Output the (x, y) coordinate of the center of the cell containing the given text.  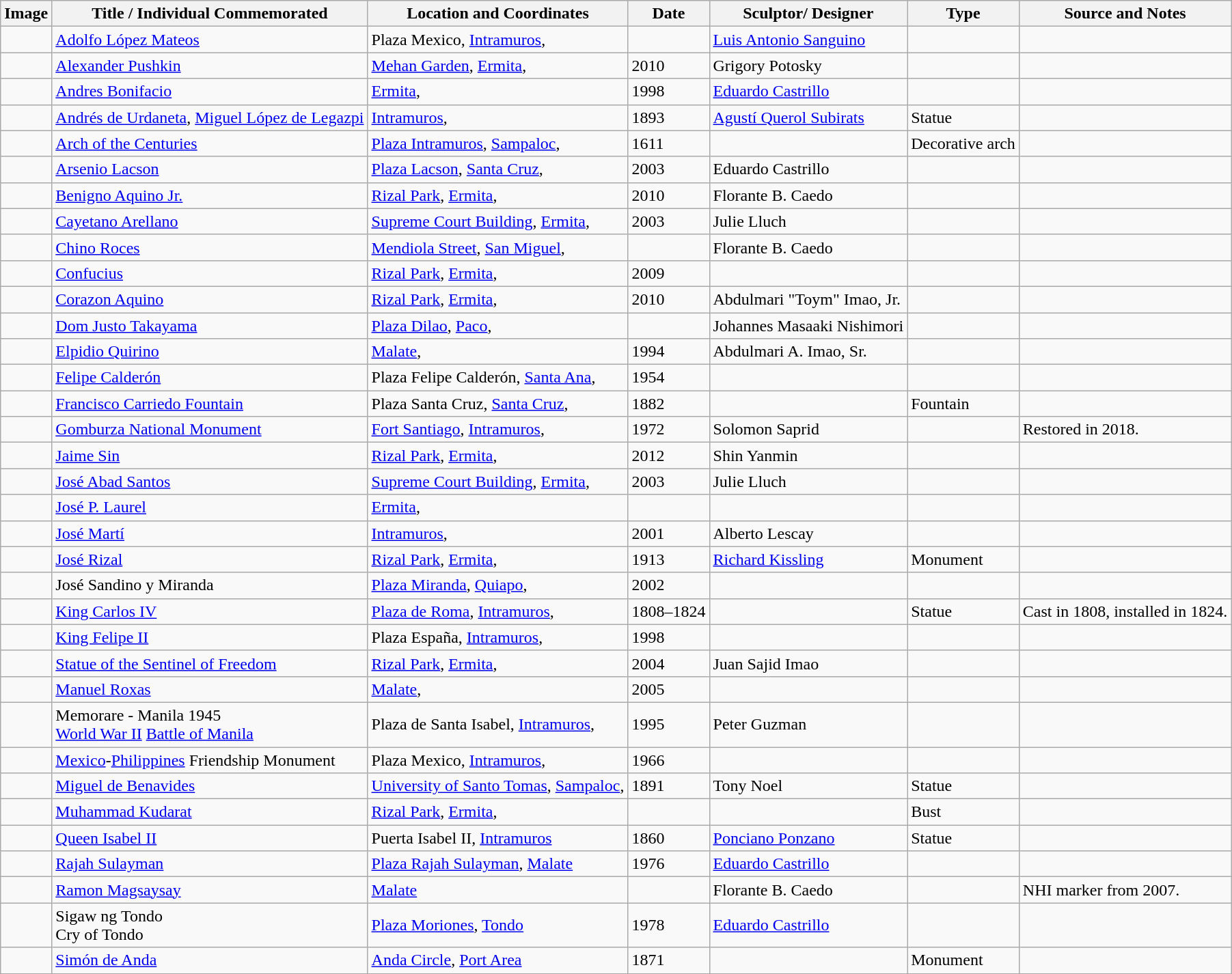
1891 (668, 786)
Gomburza National Monument (210, 430)
Corazon Aquino (210, 299)
Alberto Lescay (808, 533)
Decorative arch (963, 143)
Cayetano Arellano (210, 221)
Juan Sajid Imao (808, 663)
Manuel Roxas (210, 689)
Plaza Rajah Sulayman, Malate (497, 864)
2001 (668, 533)
Andres Bonifacio (210, 92)
2005 (668, 689)
1972 (668, 430)
University of Santo Tomas, Sampaloc, (497, 786)
King Felipe II (210, 637)
Puerta Isabel II, Intramuros (497, 838)
Confucius (210, 273)
Memorare - Manila 1945World War II Battle of Manila (210, 724)
Shin Yanmin (808, 456)
Fort Santiago, Intramuros, (497, 430)
Mehan Garden, Ermita, (497, 66)
1808–1824 (668, 611)
Plaza Santa Cruz, Santa Cruz, (497, 404)
Chino Roces (210, 247)
Type (963, 14)
Abdulmari "Toym" Imao, Jr. (808, 299)
2004 (668, 663)
Plaza Felipe Calderón, Santa Ana, (497, 378)
1976 (668, 864)
Luis Antonio Sanguino (808, 40)
Dom Justo Takayama (210, 326)
Grigory Potosky (808, 66)
Arsenio Lacson (210, 169)
Abdulmari A. Imao, Sr. (808, 352)
Peter Guzman (808, 724)
Plaza Miranda, Quiapo, (497, 585)
Plaza Intramuros, Sampaloc, (497, 143)
Malate (497, 890)
1893 (668, 117)
Plaza Lacson, Santa Cruz, (497, 169)
José Martí (210, 533)
Statue of the Sentinel of Freedom (210, 663)
Arch of the Centuries (210, 143)
Plaza España, Intramuros, (497, 637)
Cast in 1808, installed in 1824. (1125, 611)
Queen Isabel II (210, 838)
Muhammad Kudarat (210, 812)
Solomon Saprid (808, 430)
1978 (668, 925)
2012 (668, 456)
Sculptor/ Designer (808, 14)
Source and Notes (1125, 14)
Bust (963, 812)
Simón de Anda (210, 960)
1994 (668, 352)
Plaza de Santa Isabel, Intramuros, (497, 724)
Alexander Pushkin (210, 66)
Fountain (963, 404)
1995 (668, 724)
Rajah Sulayman (210, 864)
Miguel de Benavides (210, 786)
1871 (668, 960)
1860 (668, 838)
Location and Coordinates (497, 14)
Restored in 2018. (1125, 430)
1913 (668, 559)
Tony Noel (808, 786)
2002 (668, 585)
Anda Circle, Port Area (497, 960)
José Abad Santos (210, 482)
Adolfo López Mateos (210, 40)
Richard Kissling (808, 559)
Plaza Moriones, Tondo (497, 925)
1882 (668, 404)
Image (26, 14)
José Rizal (210, 559)
José Sandino y Miranda (210, 585)
Plaza de Roma, Intramuros, (497, 611)
Ponciano Ponzano (808, 838)
King Carlos IV (210, 611)
Francisco Carriedo Fountain (210, 404)
Date (668, 14)
Jaime Sin (210, 456)
1611 (668, 143)
Johannes Masaaki Nishimori (808, 326)
José P. Laurel (210, 507)
Mendiola Street, San Miguel, (497, 247)
Plaza Dilao, Paco, (497, 326)
Elpidio Quirino (210, 352)
1966 (668, 760)
Andrés de Urdaneta, Miguel López de Legazpi (210, 117)
Benigno Aquino Jr. (210, 195)
2009 (668, 273)
Felipe Calderón (210, 378)
NHI marker from 2007. (1125, 890)
1954 (668, 378)
Mexico-Philippines Friendship Monument (210, 760)
Title / Individual Commemorated (210, 14)
Agustí Querol Subirats (808, 117)
Ramon Magsaysay (210, 890)
Sigaw ng TondoCry of Tondo (210, 925)
